Detect which cell encompasses the target text, then output its (x, y) center coordinate. 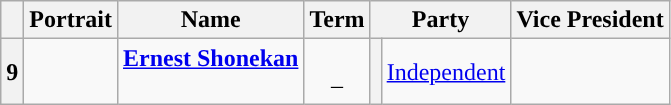
Portrait (71, 20)
Ernest Shonekan (210, 72)
Independent (446, 72)
Term (337, 20)
Name (210, 20)
Vice President (590, 20)
Party (440, 20)
– (337, 72)
9 (12, 72)
